For the text-containing cell, return its midpoint in [x, y] coordinate format. 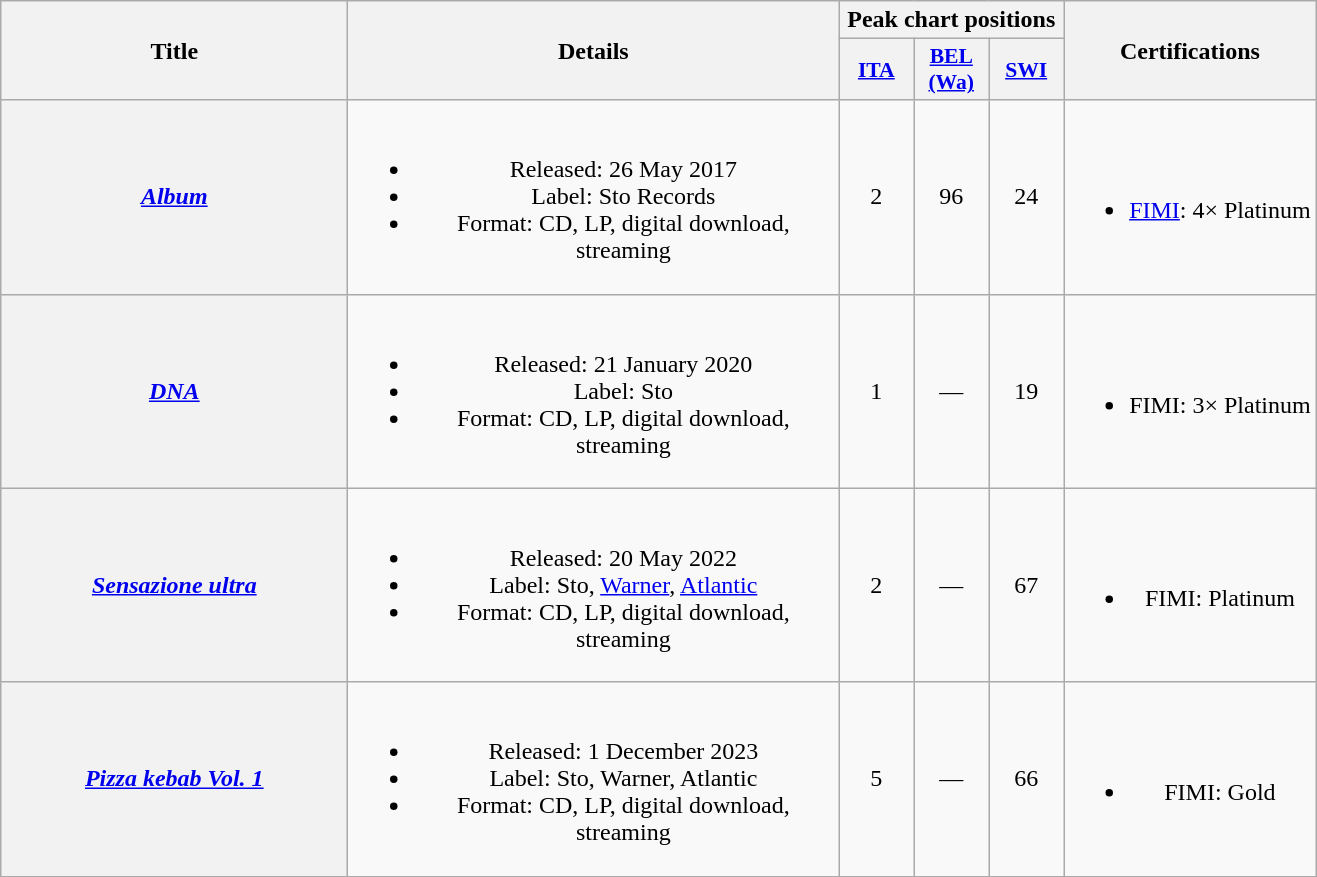
SWI [1026, 70]
Sensazione ultra [174, 585]
Pizza kebab Vol. 1 [174, 779]
66 [1026, 779]
5 [876, 779]
FIMI: Gold [1190, 779]
Released: 1 December 2023Label: Sto, Warner, AtlanticFormat: CD, LP, digital download, streaming [594, 779]
DNA [174, 391]
Peak chart positions [952, 20]
Released: 26 May 2017Label: Sto RecordsFormat: CD, LP, digital download, streaming [594, 197]
Released: 21 January 2020Label: StoFormat: CD, LP, digital download, streaming [594, 391]
FIMI: 3× Platinum [1190, 391]
Album [174, 197]
Title [174, 50]
BEL(Wa) [952, 70]
FIMI: Platinum [1190, 585]
1 [876, 391]
19 [1026, 391]
Details [594, 50]
96 [952, 197]
FIMI: 4× Platinum [1190, 197]
Certifications [1190, 50]
ITA [876, 70]
24 [1026, 197]
Released: 20 May 2022Label: Sto, Warner, AtlanticFormat: CD, LP, digital download, streaming [594, 585]
67 [1026, 585]
